Return (X, Y) of the center of cell containing provided text 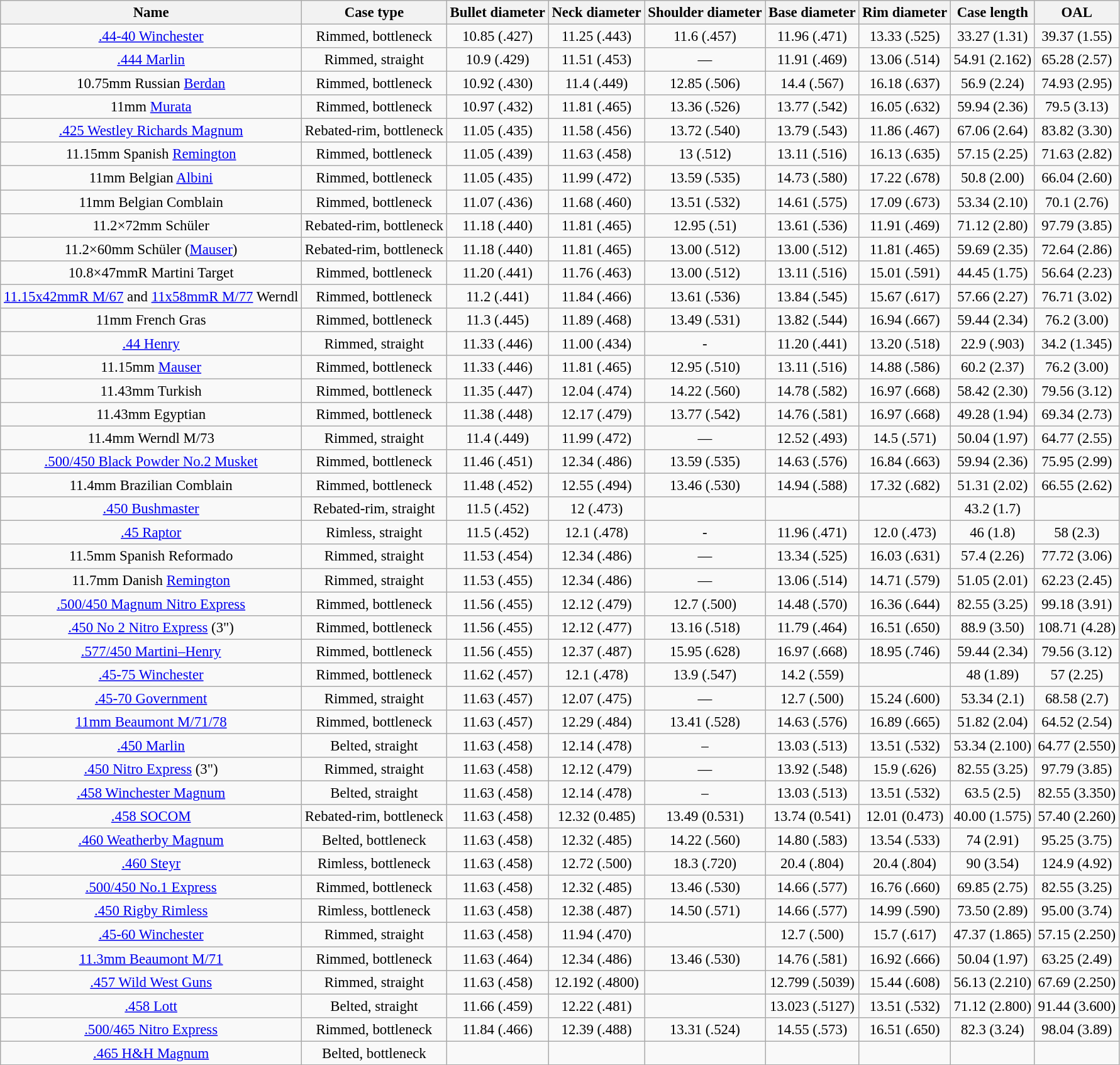
OAL (1077, 13)
12.32 (0.485) (596, 817)
11.2×60mm Schüler (Mauser) (151, 249)
53.34 (2.100) (992, 745)
Name (151, 13)
10.9 (.429) (497, 60)
14.61 (.575) (812, 202)
58 (2.3) (1077, 533)
11.58 (.456) (596, 131)
56.64 (2.23) (1077, 272)
16.92 (.666) (904, 959)
66.55 (2.62) (1077, 486)
13.20 (.518) (904, 343)
13.82 (.544) (812, 320)
17.22 (.678) (904, 178)
13.34 (.525) (812, 557)
Rimless, straight (375, 533)
.45-75 Winchester (151, 675)
49.28 (1.94) (992, 415)
Base diameter (812, 13)
79.5 (3.13) (1077, 107)
13.79 (.543) (812, 131)
17.09 (.673) (904, 202)
11.4mm Brazilian Comblain (151, 486)
13.49 (.531) (705, 320)
Case length (992, 13)
16.18 (.637) (904, 84)
13.41 (.528) (705, 722)
54.91 (2.162) (992, 60)
71.12 (2.80) (992, 225)
16.13 (.635) (904, 154)
11.43mm Turkish (151, 391)
13.36 (.526) (705, 107)
10.75mm Russian Berdan (151, 84)
67.69 (2.250) (1077, 982)
.458 Lott (151, 1006)
12.29 (.484) (596, 722)
75.95 (2.99) (1077, 462)
64.52 (2.54) (1077, 722)
82.3 (3.24) (992, 1029)
11.2 (.441) (497, 296)
14.4 (.567) (812, 84)
11.3 (.445) (497, 320)
16.94 (.667) (904, 320)
Case type (375, 13)
16.84 (.663) (904, 462)
11mm Murata (151, 107)
64.77 (2.550) (1077, 745)
59.69 (2.35) (992, 249)
13.16 (.518) (705, 627)
124.9 (4.92) (1077, 864)
12.55 (.494) (596, 486)
47.37 (1.865) (992, 935)
13.33 (.525) (904, 36)
.500/465 Nitro Express (151, 1029)
88.9 (3.50) (992, 627)
58.42 (2.30) (992, 391)
48 (1.89) (992, 675)
14.80 (.583) (812, 840)
12.38 (.487) (596, 912)
11mm French Gras (151, 320)
11.07 (.436) (497, 202)
39.37 (1.55) (1077, 36)
11.00 (.434) (596, 343)
11.46 (.451) (497, 462)
68.58 (2.7) (1077, 698)
.450 Marlin (151, 745)
83.82 (3.30) (1077, 131)
56.9 (2.24) (992, 84)
34.2 (1.345) (1077, 343)
.444 Marlin (151, 60)
.425 Westley Richards Magnum (151, 131)
15.44 (.608) (904, 982)
51.82 (2.04) (992, 722)
50.8 (2.00) (992, 178)
69.85 (2.75) (992, 888)
71.12 (2.800) (992, 1006)
90 (3.54) (992, 864)
63.25 (2.49) (1077, 959)
13.023 (.5127) (812, 1006)
12.0 (.473) (904, 533)
73.50 (2.89) (992, 912)
43.2 (1.7) (992, 509)
82.55 (3.350) (1077, 793)
Shoulder diameter (705, 13)
14.88 (.586) (904, 367)
13.31 (.524) (705, 1029)
.460 Steyr (151, 864)
71.63 (2.82) (1077, 154)
.450 No 2 Nitro Express (3") (151, 627)
12.95 (.51) (705, 225)
.465 H&H Magnum (151, 1053)
.450 Rigby Rimless (151, 912)
11.68 (.460) (596, 202)
12.04 (.474) (596, 391)
11.05 (.439) (497, 154)
11.25 (.443) (596, 36)
99.18 (3.91) (1077, 604)
.458 SOCOM (151, 817)
.450 Bushmaster (151, 509)
11.15mm Spanish Remington (151, 154)
53.34 (2.10) (992, 202)
11.15mm Mauser (151, 367)
10.92 (.430) (497, 84)
.44 Henry (151, 343)
11.94 (.470) (596, 935)
33.27 (1.31) (992, 36)
12.799 (.5039) (812, 982)
14.50 (.571) (705, 912)
Bullet diameter (497, 13)
15.67 (.617) (904, 296)
67.06 (2.64) (992, 131)
76.71 (3.02) (1077, 296)
57.4 (2.26) (992, 557)
15.24 (.600) (904, 698)
13.84 (.545) (812, 296)
11mm Belgian Albini (151, 178)
15.9 (.626) (904, 769)
.45-60 Winchester (151, 935)
Rebated-rim, straight (375, 509)
16.36 (.644) (904, 604)
46 (1.8) (992, 533)
12.12 (.477) (596, 627)
69.34 (2.73) (1077, 415)
14.55 (.573) (812, 1029)
14.71 (.579) (904, 580)
98.04 (3.89) (1077, 1029)
11.15x42mmR M/67 and 11x58mmR M/77 Werndl (151, 296)
11.62 (.457) (497, 675)
11mm Beaumont M/71/78 (151, 722)
57.40 (2.260) (1077, 817)
12.72 (.500) (596, 864)
22.9 (.903) (992, 343)
11.86 (.467) (904, 131)
11.2×72mm Schüler (151, 225)
62.23 (2.45) (1077, 580)
14.78 (.582) (812, 391)
14.99 (.590) (904, 912)
10.85 (.427) (497, 36)
51.31 (2.02) (992, 486)
16.89 (.665) (904, 722)
12.07 (.475) (596, 698)
60.2 (2.37) (992, 367)
15.7 (.617) (904, 935)
11.3mm Beaumont M/71 (151, 959)
12.39 (.488) (596, 1029)
.45-70 Government (151, 698)
13.49 (0.531) (705, 817)
18.95 (.746) (904, 651)
57.66 (2.27) (992, 296)
63.5 (2.5) (992, 793)
11.6 (.457) (705, 36)
56.13 (2.210) (992, 982)
12 (.473) (596, 509)
12.85 (.506) (705, 84)
72.64 (2.86) (1077, 249)
12.01 (0.473) (904, 817)
57.15 (2.250) (1077, 935)
40.00 (1.575) (992, 817)
57 (2.25) (1077, 675)
13.9 (.547) (705, 675)
16.05 (.632) (904, 107)
.458 Winchester Magnum (151, 793)
12.37 (.487) (596, 651)
12.95 (.510) (705, 367)
91.44 (3.600) (1077, 1006)
51.05 (2.01) (992, 580)
66.04 (2.60) (1077, 178)
95.25 (3.75) (1077, 840)
13.72 (.540) (705, 131)
11.76 (.463) (596, 272)
.44-40 Winchester (151, 36)
95.00 (3.74) (1077, 912)
14.94 (.588) (812, 486)
11mm Belgian Comblain (151, 202)
13 (.512) (705, 154)
.500/450 No.1 Express (151, 888)
Rim diameter (904, 13)
15.01 (.591) (904, 272)
11.66 (.459) (497, 1006)
.460 Weatherby Magnum (151, 840)
64.77 (2.55) (1077, 438)
10.97 (.432) (497, 107)
12.22 (.481) (596, 1006)
57.15 (2.25) (992, 154)
70.1 (2.76) (1077, 202)
11.7mm Danish Remington (151, 580)
16.76 (.660) (904, 888)
65.28 (2.57) (1077, 60)
11.48 (.452) (497, 486)
13.54 (.533) (904, 840)
11.89 (.468) (596, 320)
11.51 (.453) (596, 60)
.45 Raptor (151, 533)
11.53 (.454) (497, 557)
11.4mm Werndl M/73 (151, 438)
74 (2.91) (992, 840)
11.63 (.464) (497, 959)
12.17 (.479) (596, 415)
18.3 (.720) (705, 864)
11.79 (.464) (812, 627)
.500/450 Magnum Nitro Express (151, 604)
.450 Nitro Express (3") (151, 769)
14.5 (.571) (904, 438)
.457 Wild West Guns (151, 982)
53.34 (2.1) (992, 698)
14.48 (.570) (812, 604)
11.53 (.455) (497, 580)
16.03 (.631) (904, 557)
44.45 (1.75) (992, 272)
11.43mm Egyptian (151, 415)
12.192 (.4800) (596, 982)
11.5mm Spanish Reformado (151, 557)
12.52 (.493) (812, 438)
74.93 (2.95) (1077, 84)
14.73 (.580) (812, 178)
14.2 (.559) (812, 675)
13.74 (0.541) (812, 817)
10.8×47mmR Martini Target (151, 272)
Neck diameter (596, 13)
108.71 (4.28) (1077, 627)
17.32 (.682) (904, 486)
.500/450 Black Powder No.2 Musket (151, 462)
11.38 (.448) (497, 415)
11.35 (.447) (497, 391)
.577/450 Martini–Henry (151, 651)
15.95 (.628) (705, 651)
13.92 (.548) (812, 769)
77.72 (3.06) (1077, 557)
